Provide the [x, y] coordinate of the cell's center where the given text is located.  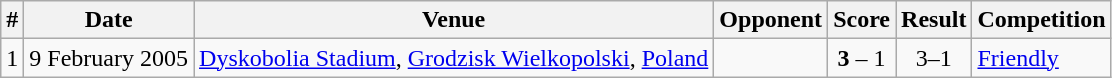
Score [862, 20]
9 February 2005 [109, 58]
Result [934, 20]
Opponent [771, 20]
1 [12, 58]
Date [109, 20]
3–1 [934, 58]
# [12, 20]
Venue [454, 20]
Friendly [1042, 58]
Dyskobolia Stadium, Grodzisk Wielkopolski, Poland [454, 58]
Competition [1042, 20]
3 – 1 [862, 58]
